Identify which cell holds the provided text, then report its (X, Y) central coordinate. 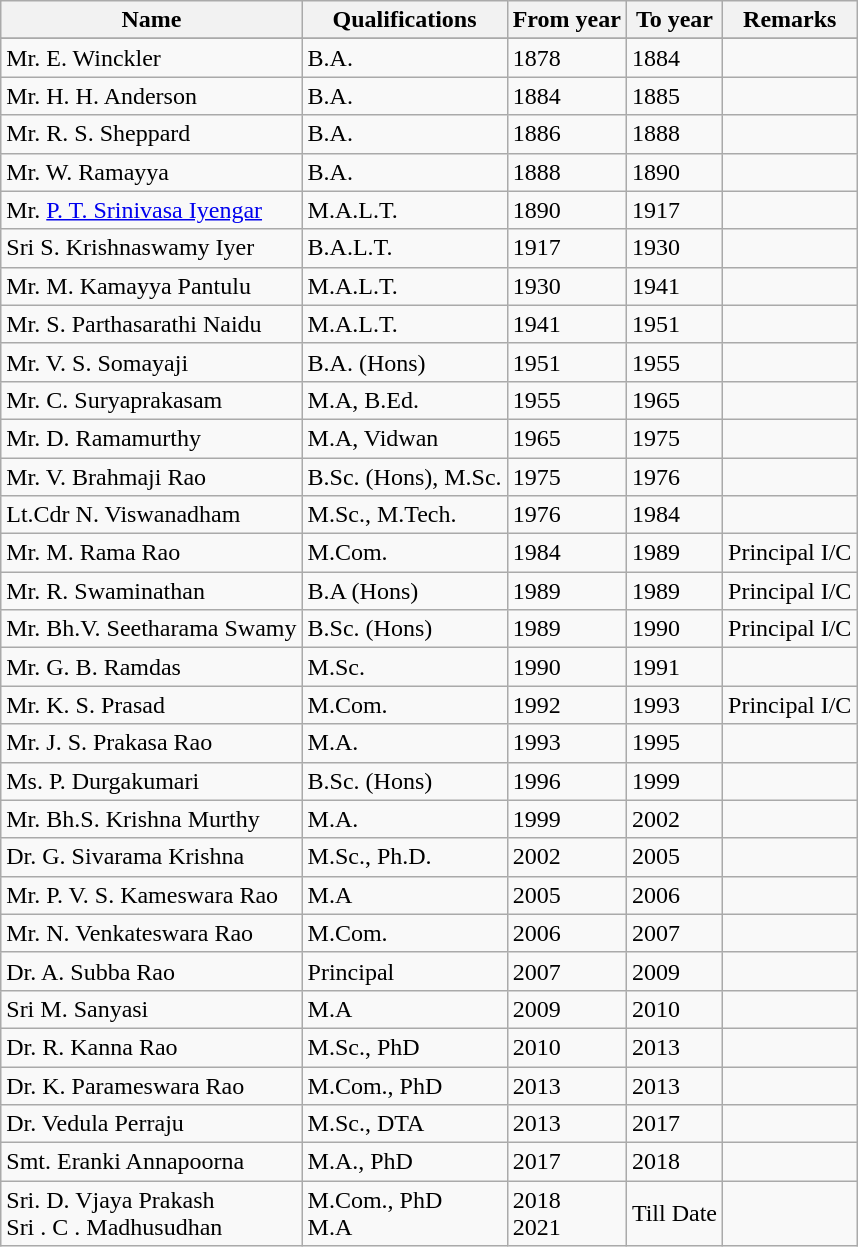
B.A.L.T. (404, 248)
M.Sc., Ph.D. (404, 857)
Dr. Vedula Perraju (152, 1124)
1992 (566, 705)
Mr. N. Venkateswara Rao (152, 933)
Smt. Eranki Annapoorna (152, 1162)
Mr. W. Ramayya (152, 172)
1886 (566, 134)
To year (674, 20)
Mr. P. T. Srinivasa Iyengar (152, 210)
M.A., PhD (404, 1162)
Mr. P. V. S. Kameswara Rao (152, 895)
Mr. E. Winckler (152, 58)
B.A. (Hons) (404, 362)
Mr. Bh.S. Krishna Murthy (152, 819)
Mr. S. Parthasarathi Naidu (152, 324)
Sri. D. Vjaya PrakashSri . C . Madhusudhan (152, 1214)
Ms. P. Durgakumari (152, 781)
Dr. R. Kanna Rao (152, 1047)
M.A, B.Ed. (404, 400)
M.Sc., PhD (404, 1047)
Mr. C. Suryaprakasam (152, 400)
Mr. V. Brahmaji Rao (152, 477)
Mr. M. Kamayya Pantulu (152, 286)
20182021 (566, 1214)
Principal (404, 971)
1996 (566, 781)
Mr. V. S. Somayaji (152, 362)
Name (152, 20)
Sri M. Sanyasi (152, 1009)
Dr. A. Subba Rao (152, 971)
B.A (Hons) (404, 591)
1878 (566, 58)
From year (566, 20)
Qualifications (404, 20)
M.Com., PhD (404, 1085)
Remarks (790, 20)
M.Com., PhDM.A (404, 1214)
Lt.Cdr N. Viswanadham (152, 515)
M.A, Vidwan (404, 438)
Till Date (674, 1214)
Mr. D. Ramamurthy (152, 438)
1995 (674, 743)
Mr. R. Swaminathan (152, 591)
Mr. K. S. Prasad (152, 705)
Mr. G. B. Ramdas (152, 667)
Dr. G. Sivarama Krishna (152, 857)
Mr. Bh.V. Seetharama Swamy (152, 629)
Mr. H. H. Anderson (152, 96)
Mr. J. S. Prakasa Rao (152, 743)
M.Sc., M.Tech. (404, 515)
Dr. K. Parameswara Rao (152, 1085)
Mr. M. Rama Rao (152, 553)
1991 (674, 667)
B.Sc. (Hons), M.Sc. (404, 477)
M.Sc. (404, 667)
Mr. R. S. Sheppard (152, 134)
Sri S. Krishnaswamy Iyer (152, 248)
1885 (674, 96)
2018 (674, 1162)
M.Sc., DTA (404, 1124)
